Return [X, Y] of the center of cell containing provided text 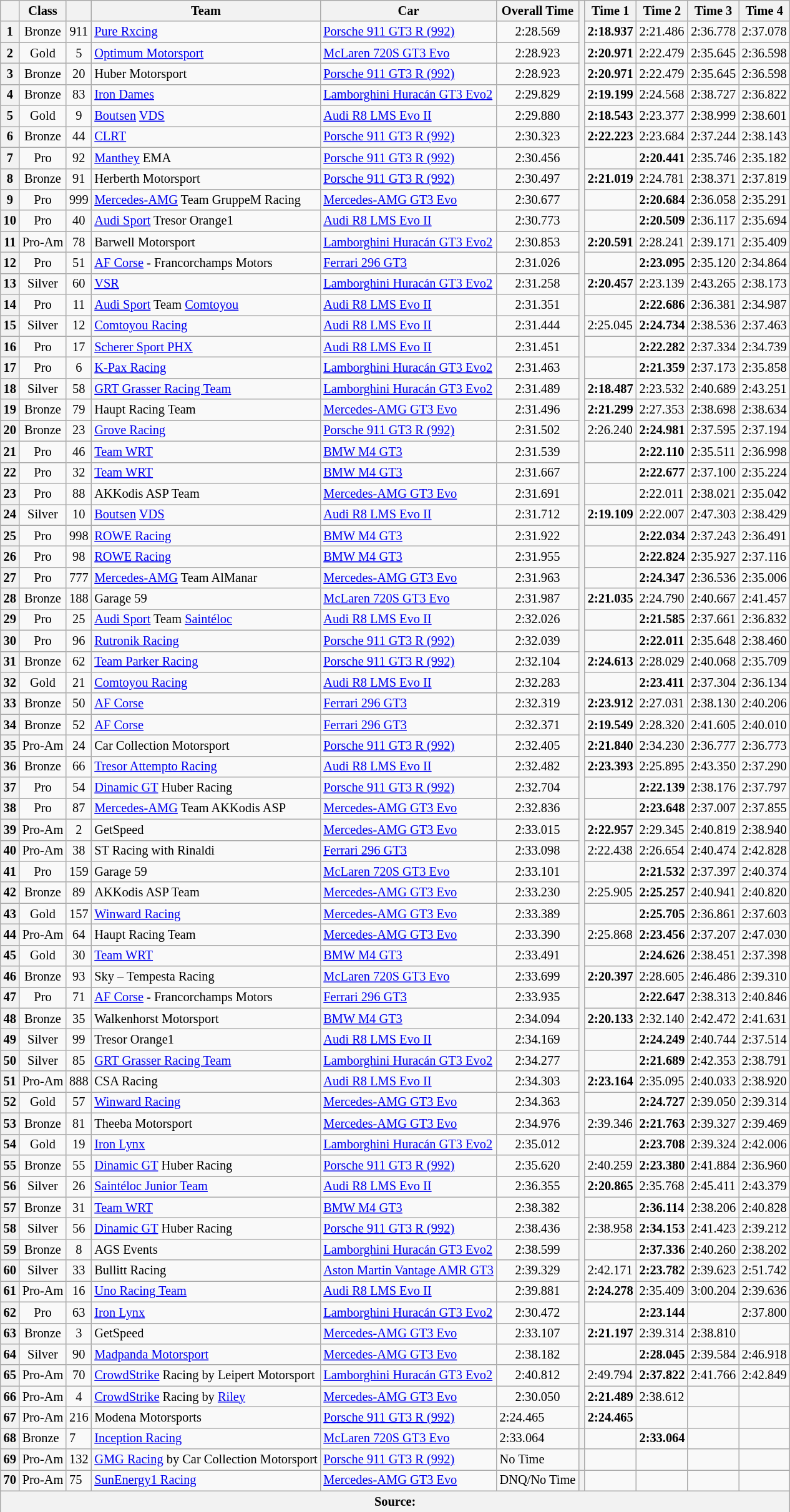
2:40.819 [713, 830]
2:31.922 [538, 536]
2:39.636 [764, 1291]
2:43.350 [713, 767]
2:30.677 [538, 200]
2:27.031 [663, 704]
41 [10, 871]
2:18.937 [610, 32]
2:31.489 [538, 389]
2:28.320 [663, 725]
2:40.846 [764, 997]
2:31.026 [538, 263]
Walkenhorst Motorsport [206, 1019]
2:23.532 [663, 389]
2:31.987 [538, 599]
2:24.981 [663, 430]
2:31.667 [538, 473]
Tresor Orange1 [206, 1040]
43 [10, 914]
2:31.712 [538, 515]
18 [10, 389]
2:47.030 [764, 934]
2:22.007 [663, 515]
2:24.781 [663, 179]
2:23.456 [663, 934]
2:39.171 [713, 242]
2:21.689 [663, 1060]
78 [79, 242]
53 [10, 1123]
47 [10, 997]
2:20.441 [663, 158]
2:37.797 [764, 788]
2:22.677 [663, 473]
SunEnergy1 Racing [206, 1480]
2:38.601 [764, 116]
2:33.098 [538, 851]
No Time [538, 1460]
92 [79, 158]
Mercedes-AMG Team AKKodis ASP [206, 808]
37 [10, 788]
2:39.327 [713, 1123]
2:31.496 [538, 410]
2:35.858 [764, 367]
2:38.958 [610, 1228]
2:35.927 [713, 556]
98 [79, 556]
2:35.291 [764, 200]
2:25.045 [610, 326]
48 [10, 1019]
2:36.822 [764, 95]
2:34.363 [538, 1102]
2:33.390 [538, 934]
159 [79, 871]
2:38.371 [713, 179]
85 [79, 1060]
777 [79, 578]
2:43.251 [764, 389]
2:20.457 [610, 284]
2:31.963 [538, 578]
2:23.380 [663, 1165]
93 [79, 977]
2:36.058 [713, 200]
2:38.206 [713, 1208]
2:40.689 [713, 389]
DNQ/No Time [538, 1480]
2:38.920 [764, 1082]
2:37.397 [713, 871]
81 [79, 1123]
39 [10, 830]
2:31.502 [538, 430]
2:37.514 [764, 1040]
2:37.819 [764, 179]
2:23.912 [610, 704]
28 [10, 599]
2:30.323 [538, 137]
2:29.345 [663, 830]
2:38.599 [538, 1249]
2:31.955 [538, 556]
2:39.050 [713, 1102]
2:35.042 [764, 493]
2:37.595 [713, 430]
2:35.120 [713, 263]
42 [10, 893]
2:43.265 [713, 284]
2:30.472 [538, 1312]
22 [10, 473]
2:40.812 [538, 1375]
2:31.258 [538, 284]
Time 2 [663, 11]
Audi Sport Tresor Orange1 [206, 221]
2:22.438 [610, 851]
2:37.603 [764, 914]
2:42.353 [713, 1060]
2:39.584 [713, 1354]
2:26.240 [610, 430]
2:19.199 [610, 95]
2:40.374 [764, 871]
2:40.033 [713, 1082]
2:36.491 [764, 536]
2:21.197 [610, 1334]
29 [10, 619]
Scherer Sport PHX [206, 347]
2:24.347 [663, 578]
2:38.451 [713, 956]
2:38.382 [538, 1208]
2:35.694 [764, 221]
2:39.346 [610, 1123]
2:22.139 [663, 788]
2:38.999 [713, 116]
2:38.698 [713, 410]
2:23.411 [663, 682]
Bullitt Racing [206, 1271]
13 [10, 284]
2:35.648 [713, 641]
2:35.006 [764, 578]
Time 3 [713, 11]
Manthey EMA [206, 158]
2:22.647 [663, 997]
2:36.773 [764, 745]
2:40.828 [764, 1208]
2:32.836 [538, 808]
2:23.144 [663, 1312]
2:38.810 [713, 1334]
Time 4 [764, 11]
2:28.241 [663, 242]
Aston Martin Vantage AMR GT3 [408, 1271]
2:39.623 [713, 1271]
CSA Racing [206, 1082]
2:20.133 [610, 1019]
2:34.169 [538, 1040]
2:27.353 [663, 410]
2:37.334 [713, 347]
2:31.451 [538, 347]
Team [206, 11]
2:33.015 [538, 830]
2:39.881 [538, 1291]
88 [79, 493]
Car [408, 11]
2:21.019 [610, 179]
2:28.605 [663, 977]
2:24.613 [610, 662]
2:19.109 [610, 515]
2:38.460 [764, 641]
2:23.782 [663, 1271]
Time 1 [610, 11]
2:37.116 [764, 556]
2:21.489 [610, 1397]
2:30.853 [538, 242]
CrowdStrike Racing by Leipert Motorsport [206, 1375]
2:20.509 [663, 221]
49 [10, 1040]
2:29.829 [538, 95]
2:37.207 [713, 934]
2:39.329 [538, 1271]
2:32.371 [538, 725]
2:29.880 [538, 116]
2:28.029 [663, 662]
2:33.101 [538, 871]
2:40.474 [713, 851]
2:42.828 [764, 851]
2:40.667 [713, 599]
45 [10, 956]
87 [79, 808]
Team Parker Racing [206, 662]
2:51.742 [764, 1271]
Uno Racing Team [206, 1291]
2:18.487 [610, 389]
61 [10, 1291]
2:42.849 [764, 1375]
2:39.310 [764, 977]
2:40.206 [764, 704]
2:31.691 [538, 493]
2:37.304 [713, 682]
2:40.941 [713, 893]
2:30.497 [538, 179]
2:21.299 [610, 410]
2:25.705 [663, 914]
2:36.381 [713, 305]
2:28.045 [663, 1354]
91 [79, 179]
2:34.277 [538, 1060]
2:37.822 [663, 1375]
2:35.709 [764, 662]
VSR [206, 284]
67 [10, 1417]
2:22.034 [663, 536]
2:22.957 [610, 830]
2:38.130 [713, 704]
2:24.790 [663, 599]
2:38.612 [663, 1397]
2:22.110 [663, 452]
2:37.398 [764, 956]
2:40.260 [713, 1249]
2:40.744 [713, 1040]
2:41.631 [764, 1019]
2:37.007 [713, 808]
2:25.895 [663, 767]
2:38.182 [538, 1354]
15 [10, 326]
2:40.259 [610, 1165]
2:33.389 [538, 914]
2:34.987 [764, 305]
2:31.463 [538, 367]
2:45.411 [713, 1186]
2:41.457 [764, 599]
2:37.855 [764, 808]
34 [10, 725]
2:49.794 [610, 1375]
216 [79, 1417]
2:34.303 [538, 1082]
188 [79, 599]
2:32.283 [538, 682]
2:33.107 [538, 1334]
2:24.278 [610, 1291]
2:21.486 [663, 32]
2:21.532 [663, 871]
Madpanda Motorsport [206, 1354]
2:34.230 [663, 745]
2:24.727 [663, 1102]
2:22.686 [663, 305]
Modena Motorsports [206, 1417]
999 [79, 200]
2:38.173 [764, 284]
2:34.153 [663, 1228]
2:33.699 [538, 977]
2:35.224 [764, 473]
ST Racing with Rinaldi [206, 851]
2:32.104 [538, 662]
2:22.824 [663, 556]
K-Pax Racing [206, 367]
2:36.777 [713, 745]
Huber Motorsport [206, 74]
2:41.884 [713, 1165]
2:37.194 [764, 430]
Audi Sport Team Saintéloc [206, 619]
AGS Events [206, 1249]
3:00.204 [713, 1291]
2:36.355 [538, 1186]
Theeba Motorsport [206, 1123]
888 [79, 1082]
Herberth Motorsport [206, 179]
2:41.423 [713, 1228]
GMG Racing by Car Collection Motorsport [206, 1460]
2:46.918 [764, 1354]
59 [10, 1249]
2:23.139 [663, 284]
2:36.134 [764, 682]
Car Collection Motorsport [206, 745]
99 [79, 1040]
Rutronik Racing [206, 641]
2:35.768 [663, 1186]
2:36.536 [713, 578]
2:38.021 [713, 493]
2:30.456 [538, 158]
2:21.840 [610, 745]
2:38.940 [764, 830]
2:38.634 [764, 410]
2:33.491 [538, 956]
Mercedes-AMG Team GruppeM Racing [206, 200]
2:21.359 [663, 367]
83 [79, 95]
Tresor Attempto Racing [206, 767]
2:25.905 [610, 893]
CrowdStrike Racing by Riley [206, 1397]
2:22.282 [663, 347]
2:23.684 [663, 137]
2:36.778 [713, 32]
79 [79, 410]
2:36.832 [764, 619]
89 [79, 893]
2:38.176 [713, 788]
2:36.114 [663, 1208]
2:38.202 [764, 1249]
2:23.377 [663, 116]
2:21.035 [610, 599]
2:34.864 [764, 263]
2:35.511 [713, 452]
14 [10, 305]
1 [10, 32]
2:21.763 [663, 1123]
2:42.472 [713, 1019]
2:37.800 [764, 1312]
2:37.244 [713, 137]
Overall Time [538, 11]
2:36.960 [764, 1165]
Inception Racing [206, 1438]
2:21.585 [663, 619]
65 [10, 1375]
2:31.444 [538, 326]
2:35.012 [538, 1145]
2:46.486 [713, 977]
2:24.568 [663, 95]
2:36.861 [713, 914]
2:23.095 [663, 263]
2:20.865 [610, 1186]
2:32.319 [538, 704]
2:20.591 [610, 242]
Grove Racing [206, 430]
75 [79, 1480]
2:37.100 [713, 473]
2:35.620 [538, 1165]
2:35.746 [713, 158]
2:30.050 [538, 1397]
2:37.661 [713, 619]
Iron Dames [206, 95]
2:37.336 [663, 1249]
CLRT [206, 137]
Sky – Tempesta Racing [206, 977]
2:40.010 [764, 725]
2:37.290 [764, 767]
Optimum Motorsport [206, 53]
2:20.684 [663, 200]
911 [79, 32]
2:24.734 [663, 326]
2:26.654 [663, 851]
2:32.039 [538, 641]
2:37.243 [713, 536]
Audi Sport Team Comtoyou [206, 305]
2:23.708 [663, 1145]
2:47.303 [713, 515]
2:25.868 [610, 934]
2:33.230 [538, 893]
2:23.648 [663, 808]
2:38.791 [764, 1060]
2:37.463 [764, 326]
90 [79, 1354]
Class [42, 11]
96 [79, 641]
2:41.605 [713, 725]
2:37.078 [764, 32]
157 [79, 914]
2:32.140 [663, 1019]
Mercedes-AMG Team AlManar [206, 578]
2:30.773 [538, 221]
2:19.549 [610, 725]
2:32.704 [538, 788]
2:31.539 [538, 452]
2:32.482 [538, 767]
2:35.182 [764, 158]
2:42.171 [610, 1271]
2:38.536 [713, 326]
2:20.397 [610, 977]
2:38.727 [713, 95]
2:39.212 [764, 1228]
2:22.223 [610, 137]
68 [10, 1438]
Saintéloc Junior Team [206, 1186]
2:43.379 [764, 1186]
2:42.006 [764, 1145]
2:38.429 [764, 515]
2:38.436 [538, 1228]
2:39.469 [764, 1123]
27 [10, 578]
2:31.351 [538, 305]
36 [10, 767]
132 [79, 1460]
2:34.094 [538, 1019]
69 [10, 1460]
2:38.313 [713, 997]
2:34.976 [538, 1123]
Barwell Motorsport [206, 242]
2:32.026 [538, 619]
2:41.766 [713, 1375]
2:33.935 [538, 997]
2:35.095 [663, 1082]
2:37.173 [713, 367]
71 [79, 997]
2:38.143 [764, 137]
Source: [396, 1501]
998 [79, 536]
2:24.249 [663, 1040]
2:23.393 [610, 767]
Pure Rxcing [206, 32]
2:36.998 [764, 452]
2:39.324 [713, 1145]
2:25.257 [663, 893]
2:23.164 [610, 1082]
2:18.543 [610, 116]
2:32.405 [538, 745]
2:28.569 [538, 32]
2:36.117 [713, 221]
2:24.626 [663, 956]
2:40.068 [713, 662]
2:34.739 [764, 347]
2:40.820 [764, 893]
